Locate the cell with the specified text and output its [x, y] center coordinate. 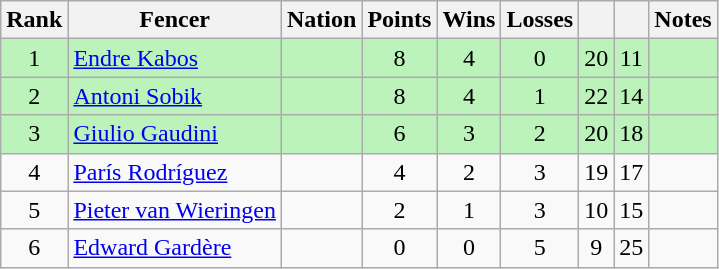
Wins [469, 20]
Edward Gardère [175, 248]
25 [632, 248]
Rank [34, 20]
Endre Kabos [175, 58]
11 [632, 58]
14 [632, 96]
Giulio Gaudini [175, 134]
Nation [321, 20]
Pieter van Wieringen [175, 210]
Notes [683, 20]
19 [596, 172]
Losses [540, 20]
Fencer [175, 20]
10 [596, 210]
Antoni Sobik [175, 96]
9 [596, 248]
18 [632, 134]
París Rodríguez [175, 172]
15 [632, 210]
22 [596, 96]
17 [632, 172]
Points [400, 20]
